Extract the [X, Y] coordinate from the center of the cell holding the provided text.  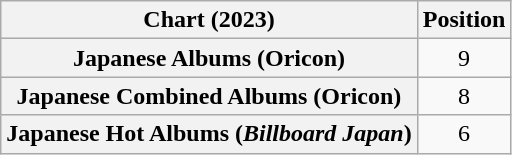
Japanese Hot Albums (Billboard Japan) [209, 134]
Position [464, 20]
Japanese Albums (Oricon) [209, 58]
9 [464, 58]
Chart (2023) [209, 20]
8 [464, 96]
Japanese Combined Albums (Oricon) [209, 96]
6 [464, 134]
